Find where the given text appears and provide that cell's center as [X, Y] coordinate. 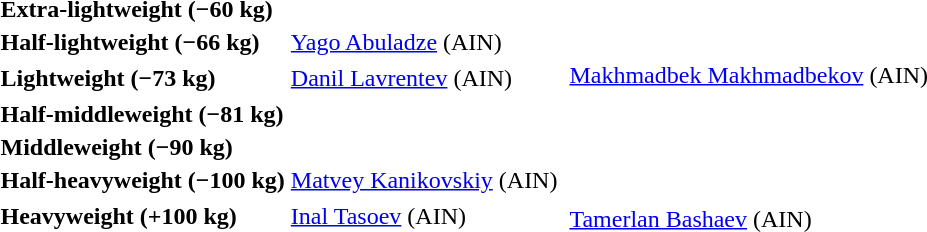
Danil Lavrentev (AIN) [424, 78]
Yago Abuladze (AIN) [424, 42]
Matvey Kanikovskiy (AIN) [424, 180]
